Locate the cell with the specified text and output its (X, Y) center coordinate. 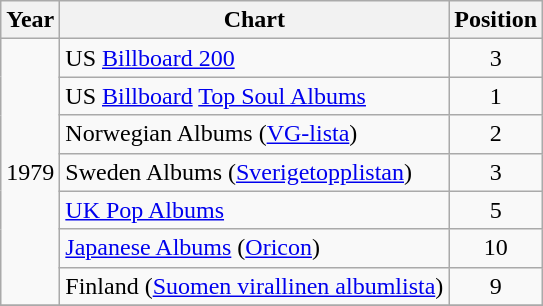
5 (496, 210)
Norwegian Albums (VG-lista) (254, 134)
Chart (254, 20)
1979 (30, 172)
Japanese Albums (Oricon) (254, 248)
2 (496, 134)
Position (496, 20)
1 (496, 96)
US Billboard Top Soul Albums (254, 96)
9 (496, 286)
10 (496, 248)
UK Pop Albums (254, 210)
US Billboard 200 (254, 58)
Finland (Suomen virallinen albumlista) (254, 286)
Sweden Albums (Sverigetopplistan) (254, 172)
Year (30, 20)
